For the text-containing cell, return its midpoint in (X, Y) coordinate format. 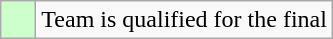
Team is qualified for the final (184, 20)
